Provide the [x, y] coordinate of the cell's center where the given text is located.  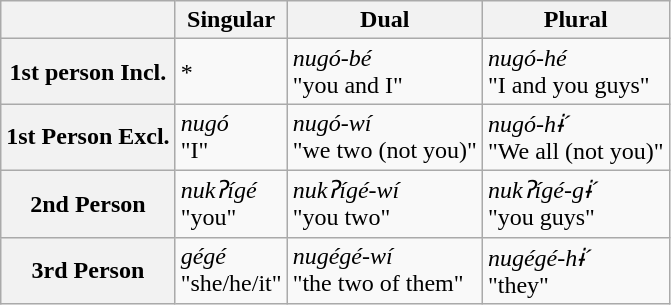
nugó-bé "you and I" [384, 72]
nugó "I" [231, 138]
3rd Person [88, 270]
nugó-hé "I and you guys" [576, 72]
nugó-hɨ´ "We all (not you)" [576, 138]
2nd Person [88, 204]
nugégé-hɨ´ "they" [576, 270]
nugó-wí "we two (not you)" [384, 138]
gégé "she/he/it" [231, 270]
nukʔígé "you" [231, 204]
1st Person Excl. [88, 138]
nukʔígé-gɨ´ "you guys" [576, 204]
* [231, 72]
Singular [231, 20]
1st person Incl. [88, 72]
nukʔígé-wí "you two" [384, 204]
Dual [384, 20]
nugégé-wí "the two of them" [384, 270]
Plural [576, 20]
